Return the (X, Y) coordinate for the center point of the cell that contains the specified text.  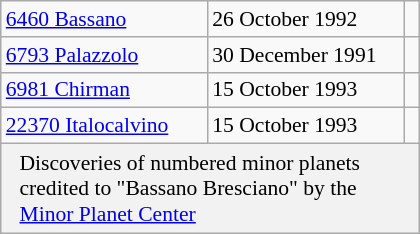
22370 Italocalvino (104, 126)
6981 Chirman (104, 90)
26 October 1992 (306, 19)
6460 Bassano (104, 19)
30 December 1991 (306, 55)
Discoveries of numbered minor planets credited to "Bassano Bresciano" by the Minor Planet Center (210, 189)
6793 Palazzolo (104, 55)
